Locate the cell with the specified text and output its [X, Y] center coordinate. 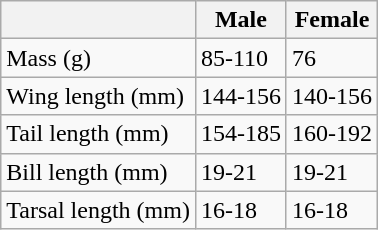
Mass (g) [98, 58]
160-192 [332, 134]
Tarsal length (mm) [98, 210]
154-185 [240, 134]
Female [332, 20]
144-156 [240, 96]
Wing length (mm) [98, 96]
Tail length (mm) [98, 134]
85-110 [240, 58]
Male [240, 20]
140-156 [332, 96]
76 [332, 58]
Bill length (mm) [98, 172]
